Determine the [x, y] coordinate at the center of the cell enclosing the given text.  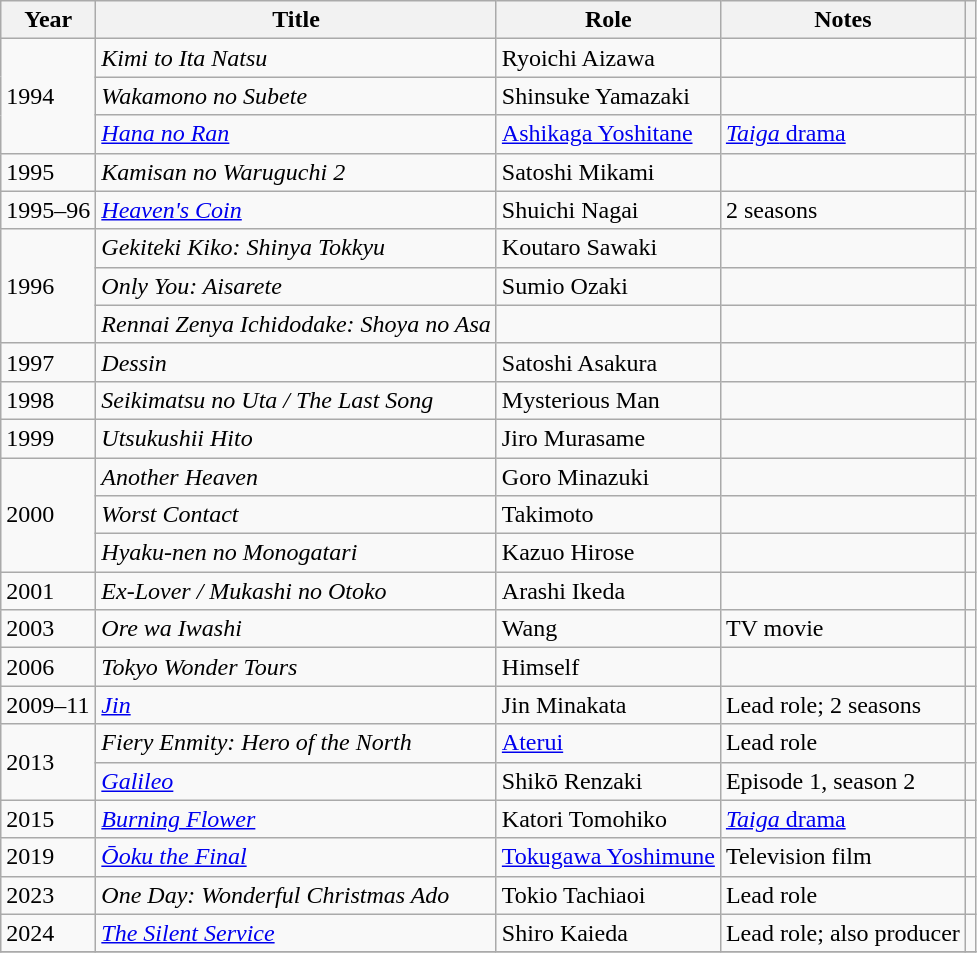
Utsukushii Hito [296, 438]
Lead role; also producer [842, 933]
1999 [48, 438]
Takimoto [608, 515]
Gekiteki Kiko: Shinya Tokkyu [296, 248]
Kazuo Hirose [608, 553]
1998 [48, 400]
2006 [48, 667]
2 seasons [842, 210]
Seikimatsu no Uta / The Last Song [296, 400]
Goro Minazuki [608, 477]
1995–96 [48, 210]
Shiro Kaieda [608, 933]
Tokyo Wonder Tours [296, 667]
Tokugawa Yoshimune [608, 857]
Only You: Aisarete [296, 286]
Koutaro Sawaki [608, 248]
Jiro Murasame [608, 438]
Hyaku-nen no Monogatari [296, 553]
2013 [48, 762]
2009–11 [48, 705]
Satoshi Asakura [608, 362]
1997 [48, 362]
Worst Contact [296, 515]
2003 [48, 629]
Jin Minakata [608, 705]
Episode 1, season 2 [842, 781]
The Silent Service [296, 933]
Lead role; 2 seasons [842, 705]
Ex-Lover / Mukashi no Otoko [296, 591]
Heaven's Coin [296, 210]
Hana no Ran [296, 134]
Wang [608, 629]
Wakamono no Subete [296, 96]
Ore wa Iwashi [296, 629]
1996 [48, 286]
Jin [296, 705]
Fiery Enmity: Hero of the North [296, 743]
Mysterious Man [608, 400]
Rennai Zenya Ichidodake: Shoya no Asa [296, 324]
2019 [48, 857]
Title [296, 20]
Tokio Tachiaoi [608, 895]
Galileo [296, 781]
Ryoichi Aizawa [608, 58]
Year [48, 20]
Another Heaven [296, 477]
TV movie [842, 629]
2024 [48, 933]
Television film [842, 857]
Arashi Ikeda [608, 591]
One Day: Wonderful Christmas Ado [296, 895]
Sumio Ozaki [608, 286]
Notes [842, 20]
Ashikaga Yoshitane [608, 134]
Himself [608, 667]
2001 [48, 591]
Shinsuke Yamazaki [608, 96]
Satoshi Mikami [608, 172]
2000 [48, 515]
1995 [48, 172]
Shuichi Nagai [608, 210]
Kamisan no Waruguchi 2 [296, 172]
Kimi to Ita Natsu [296, 58]
Aterui [608, 743]
Shikō Renzaki [608, 781]
Katori Tomohiko [608, 819]
2015 [48, 819]
Role [608, 20]
1994 [48, 96]
Burning Flower [296, 819]
2023 [48, 895]
Ōoku the Final [296, 857]
Dessin [296, 362]
